Find where the given text appears and provide that cell's center as (x, y) coordinate. 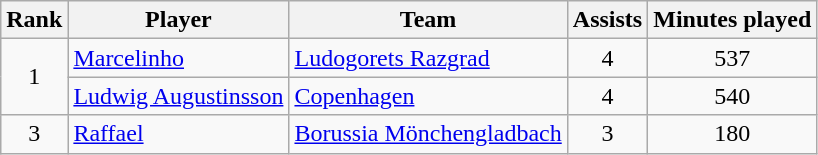
Marcelinho (178, 58)
180 (732, 134)
Assists (607, 20)
Ludogorets Razgrad (428, 58)
Minutes played (732, 20)
Copenhagen (428, 96)
Ludwig Augustinsson (178, 96)
Rank (34, 20)
Raffael (178, 134)
Team (428, 20)
1 (34, 77)
537 (732, 58)
Player (178, 20)
Borussia Mönchengladbach (428, 134)
540 (732, 96)
